Detect which cell encompasses the target text, then output its (X, Y) center coordinate. 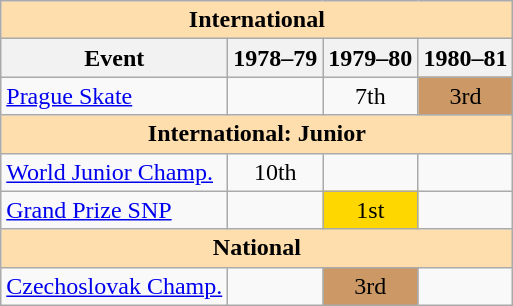
International (257, 20)
Grand Prize SNP (114, 210)
Event (114, 58)
National (257, 248)
1979–80 (370, 58)
1980–81 (466, 58)
Prague Skate (114, 96)
World Junior Champ. (114, 172)
7th (370, 96)
1978–79 (276, 58)
International: Junior (257, 134)
1st (370, 210)
10th (276, 172)
Czechoslovak Champ. (114, 286)
